Detect which cell encompasses the target text, then output its [x, y] center coordinate. 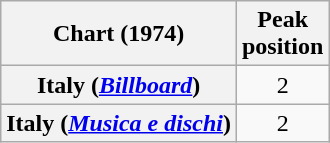
Chart (1974) [119, 34]
Peakposition [282, 34]
Italy (Musica e dischi) [119, 123]
Italy (Billboard) [119, 85]
